Capture the cell that displays the provided text and extract its (x, y) central coordinate. 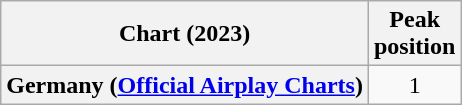
Chart (2023) (185, 34)
Peakposition (414, 34)
Germany (Official Airplay Charts) (185, 85)
1 (414, 85)
